Find where the given text appears and provide that cell's center as [x, y] coordinate. 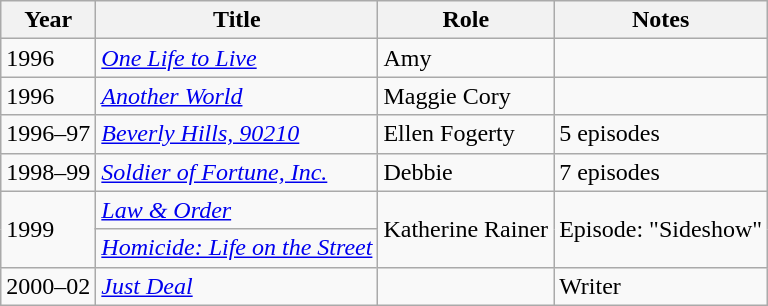
Another World [237, 96]
Ellen Fogerty [466, 134]
Amy [466, 58]
Homicide: Life on the Street [237, 248]
Writer [661, 286]
2000–02 [48, 286]
Title [237, 20]
One Life to Live [237, 58]
Year [48, 20]
Role [466, 20]
Maggie Cory [466, 96]
1996–97 [48, 134]
1998–99 [48, 172]
Beverly Hills, 90210 [237, 134]
Soldier of Fortune, Inc. [237, 172]
Law & Order [237, 210]
Just Deal [237, 286]
1999 [48, 229]
Notes [661, 20]
Episode: "Sideshow" [661, 229]
5 episodes [661, 134]
7 episodes [661, 172]
Katherine Rainer [466, 229]
Debbie [466, 172]
